Capture the cell that displays the provided text and extract its [x, y] central coordinate. 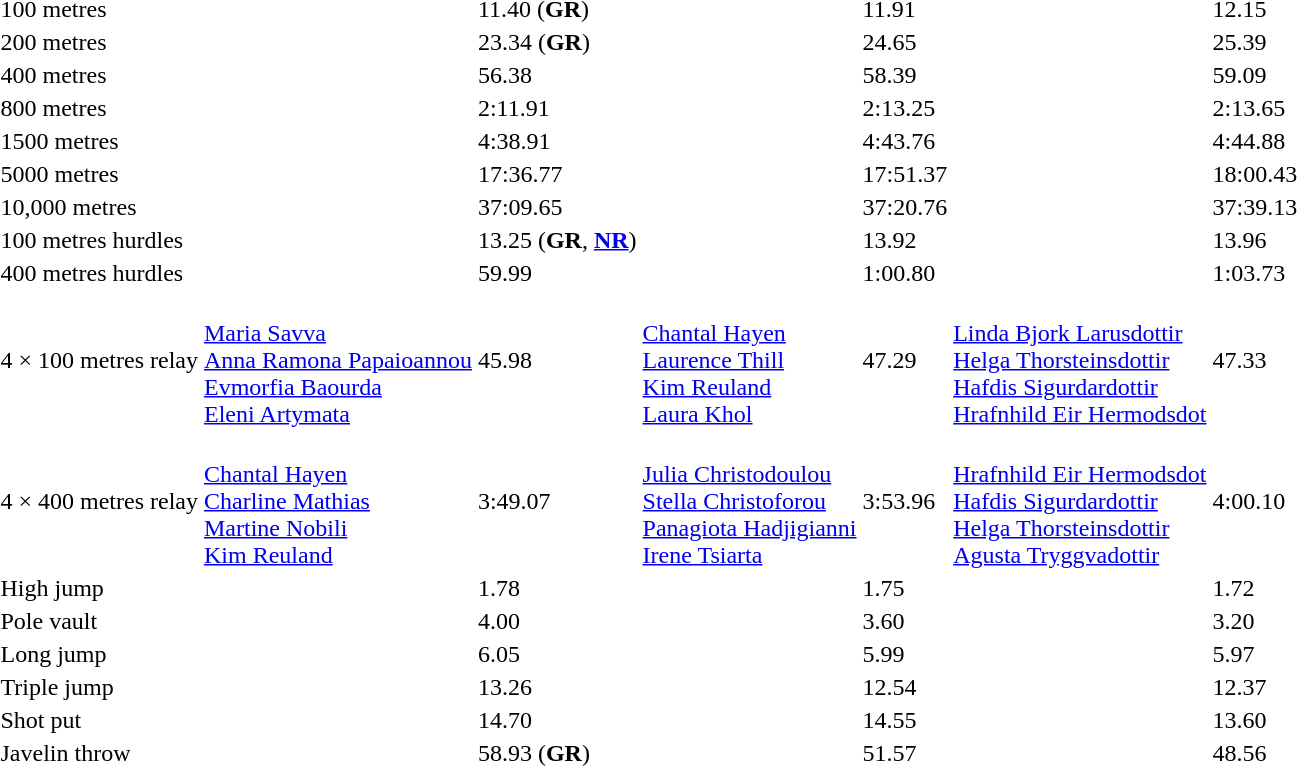
12.54 [905, 687]
1:00.80 [905, 273]
1.75 [905, 588]
4:43.76 [905, 141]
37:20.76 [905, 207]
3:53.96 [905, 501]
13.25 (GR, NR) [557, 240]
3.60 [905, 621]
4.00 [557, 621]
58.39 [905, 75]
14.55 [905, 720]
Linda Bjork LarusdottirHelga ThorsteinsdottirHafdis SigurdardottirHrafnhild Eir Hermodsdot [1080, 360]
Chantal HayenCharline MathiasMartine NobiliKim Reuland [338, 501]
2:11.91 [557, 108]
2:13.25 [905, 108]
47.29 [905, 360]
1.78 [557, 588]
59.99 [557, 273]
4:38.91 [557, 141]
3:49.07 [557, 501]
56.38 [557, 75]
5.99 [905, 654]
37:09.65 [557, 207]
14.70 [557, 720]
6.05 [557, 654]
24.65 [905, 42]
13.92 [905, 240]
Julia ChristodoulouStella ChristoforouPanagiota HadjigianniIrene Tsiarta [750, 501]
Chantal HayenLaurence ThillKim ReulandLaura Khol [750, 360]
17:51.37 [905, 174]
Hrafnhild Eir HermodsdotHafdis SigurdardottirHelga ThorsteinsdottirAgusta Tryggvadottir [1080, 501]
23.34 (GR) [557, 42]
Maria SavvaAnna Ramona PapaioannouEvmorfia BaourdaEleni Artymata [338, 360]
45.98 [557, 360]
17:36.77 [557, 174]
13.26 [557, 687]
